For the text-containing cell, return its midpoint in (x, y) coordinate format. 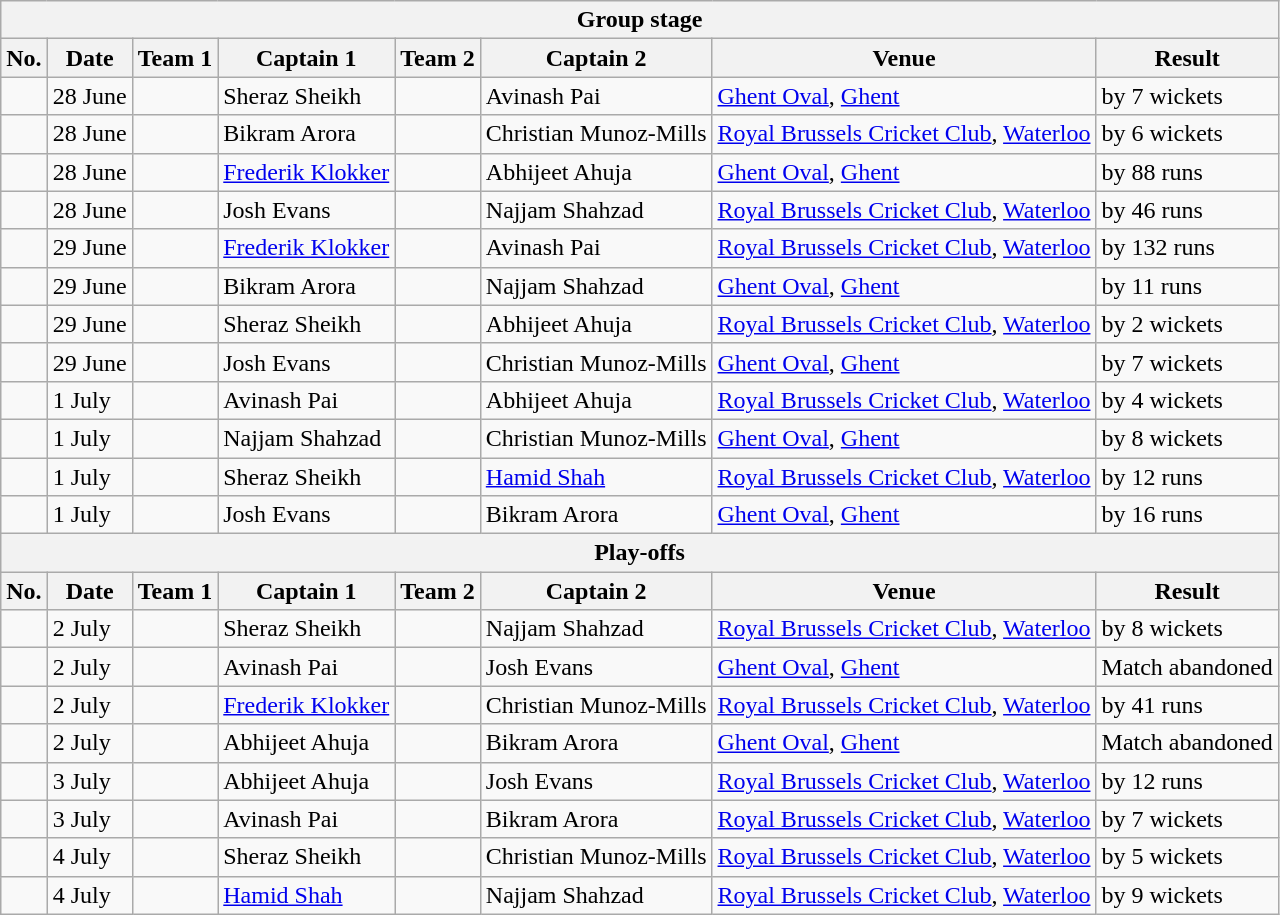
by 41 runs (1187, 705)
by 11 runs (1187, 286)
by 132 runs (1187, 248)
by 2 wickets (1187, 324)
by 6 wickets (1187, 134)
by 9 wickets (1187, 895)
Play-offs (640, 553)
by 5 wickets (1187, 857)
Group stage (640, 20)
by 16 runs (1187, 515)
by 4 wickets (1187, 400)
by 46 runs (1187, 210)
by 88 runs (1187, 172)
